For the text-containing cell, return its midpoint in (x, y) coordinate format. 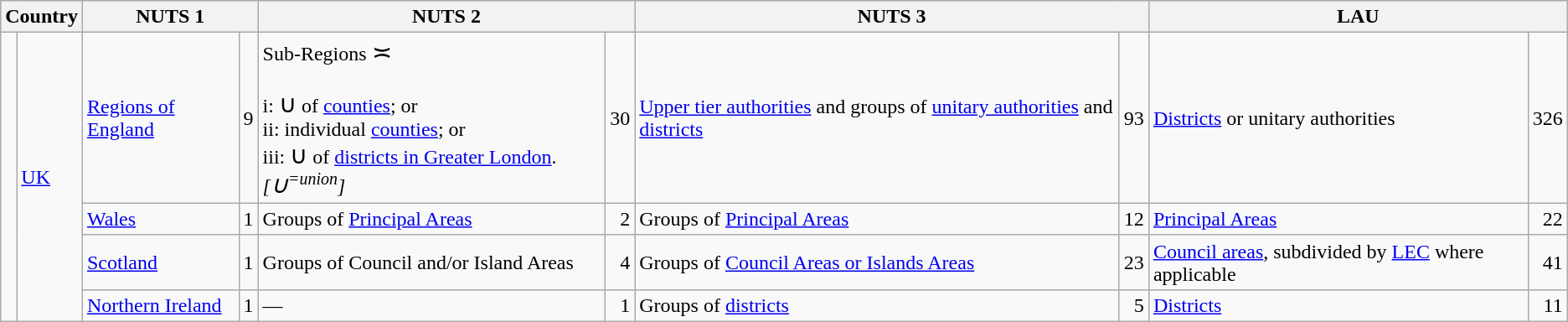
22 (1548, 219)
93 (1134, 118)
Northern Ireland (161, 305)
30 (620, 118)
NUTS 3 (892, 17)
Districts or unitary authorities (1338, 118)
Scotland (161, 262)
UK (50, 178)
Regions of England (161, 118)
LAU (1358, 17)
Principal Areas (1338, 219)
NUTS 2 (446, 17)
41 (1548, 262)
Sub-Regions ≍ i: ∪ of counties; or ii: individual counties; or iii: ∪ of districts in Greater London. [∪=union] (432, 118)
5 (1134, 305)
— (432, 305)
Wales (161, 219)
9 (248, 118)
2 (620, 219)
Groups of districts (878, 305)
Council areas, subdivided by LEC where applicable (1338, 262)
Groups of Council and/or Island Areas (432, 262)
Upper tier authorities and groups of unitary authorities and districts (878, 118)
Groups of Council Areas or Islands Areas (878, 262)
12 (1134, 219)
11 (1548, 305)
4 (620, 262)
326 (1548, 118)
Country (42, 17)
NUTS 1 (170, 17)
Districts (1338, 305)
23 (1134, 262)
